Identify which cell holds the provided text, then report its [X, Y] central coordinate. 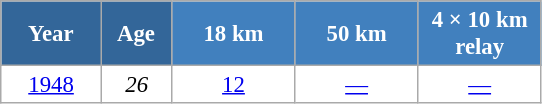
1948 [52, 85]
50 km [356, 34]
18 km [234, 34]
12 [234, 85]
Year [52, 34]
Age [136, 34]
26 [136, 85]
4 × 10 km relay [480, 34]
